Extract the [x, y] coordinate from the center of the cell holding the provided text.  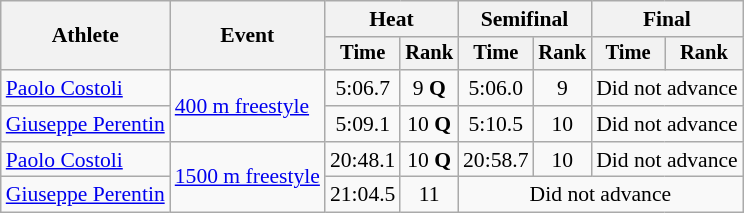
Heat [392, 19]
1500 m freestyle [248, 178]
5:09.1 [362, 124]
400 m freestyle [248, 106]
21:04.5 [362, 195]
Athlete [86, 36]
Semifinal [524, 19]
Event [248, 36]
5:06.0 [496, 88]
11 [429, 195]
5:06.7 [362, 88]
5:10.5 [496, 124]
20:48.1 [362, 160]
20:58.7 [496, 160]
9 [563, 88]
Final [667, 19]
9 Q [429, 88]
